Return the (x, y) coordinate for the center point of the cell that contains the specified text.  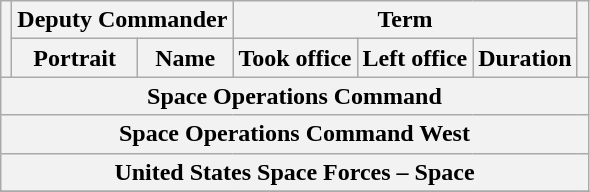
Duration (525, 58)
Term (405, 20)
Name (186, 58)
Space Operations Command West (294, 134)
United States Space Forces – Space (294, 172)
Deputy Commander (122, 20)
Space Operations Command (294, 96)
Left office (415, 58)
Took office (295, 58)
Portrait (75, 58)
